Capture the cell that displays the provided text and extract its (X, Y) central coordinate. 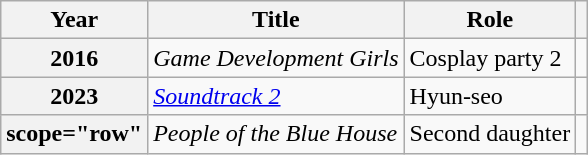
2023 (74, 96)
People of the Blue House (276, 134)
Hyun-seo (490, 96)
Second daughter (490, 134)
Soundtrack 2 (276, 96)
Title (276, 20)
Game Development Girls (276, 58)
Role (490, 20)
scope="row" (74, 134)
Cosplay party 2 (490, 58)
Year (74, 20)
2016 (74, 58)
